Scan for the cell matching the given text and deliver its (x, y) coordinate at center. 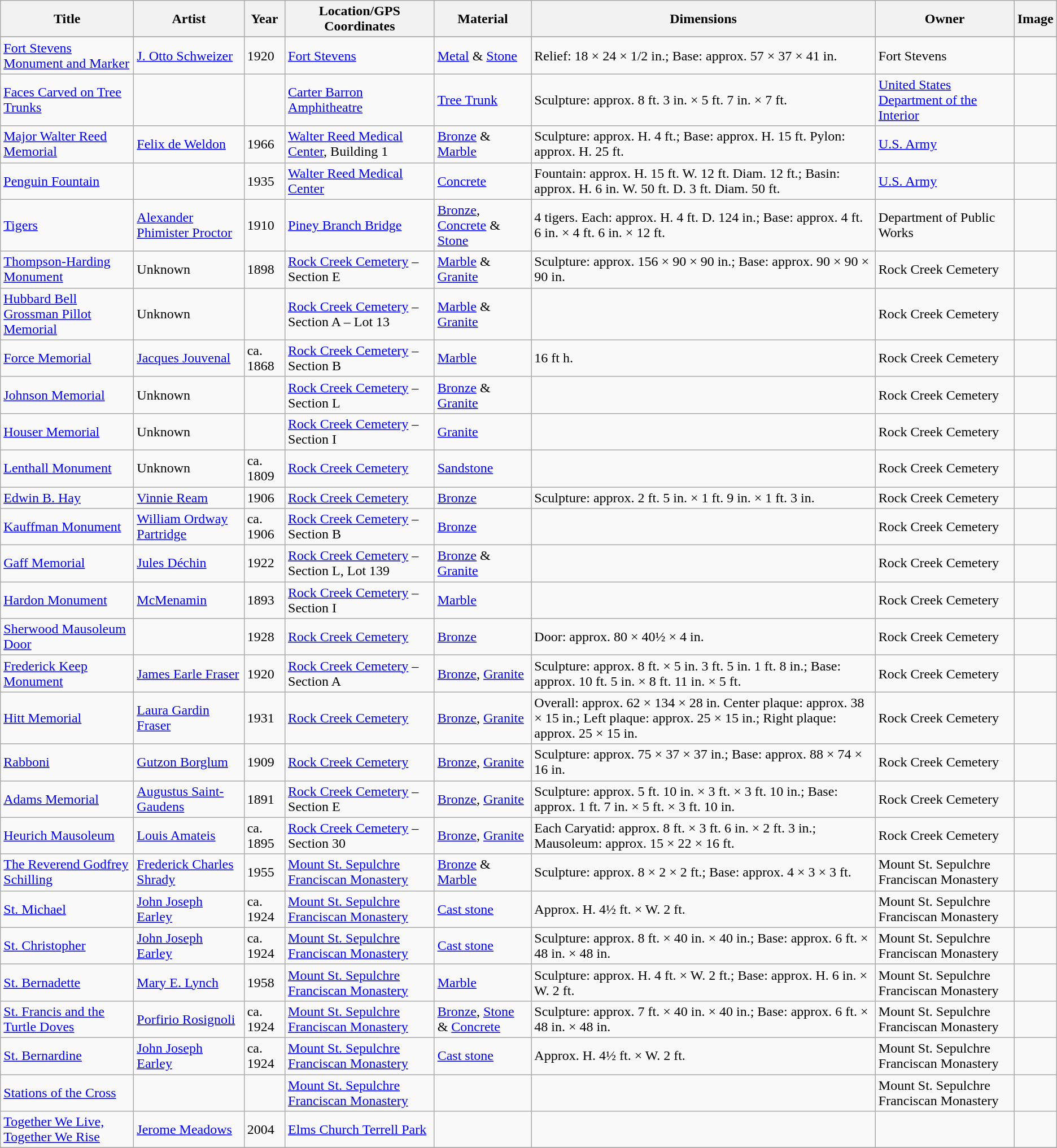
Sculpture: approx. 8 ft. × 40 in. × 40 in.; Base: approx. 6 ft. × 48 in. × 48 in. (704, 946)
ca. 1906 (264, 527)
Porfirio Rosignoli (189, 1019)
Thompson-Harding Monument (67, 270)
James Earle Fraser (189, 674)
Sculpture: approx. 2 ft. 5 in. × 1 ft. 9 in. × 1 ft. 3 in. (704, 497)
Louis Amateis (189, 835)
St. Bernadette (67, 982)
J. Otto Schweizer (189, 55)
Sculpture: approx. 8 ft. 3 in. × 5 ft. 7 in. × 7 ft. (704, 100)
Edwin B. Hay (67, 497)
Jerome Meadows (189, 1130)
Force Memorial (67, 358)
Metal & Stone (483, 55)
Walter Reed Medical Center (360, 181)
Sculpture: approx. 156 × 90 × 90 in.; Base: approx. 90 × 90 × 90 in. (704, 270)
1906 (264, 497)
ca. 1809 (264, 468)
St. Bernardine (67, 1055)
Tree Trunk (483, 100)
1922 (264, 563)
ca. 1868 (264, 358)
Owner (945, 19)
Together We Live, Together We Rise (67, 1130)
Frederick Keep Monument (67, 674)
1893 (264, 601)
Elms Church Terrell Park (360, 1130)
Piney Branch Bridge (360, 225)
Sculpture: approx. 8 ft. × 5 in. 3 ft. 5 in. 1 ft. 8 in.; Base: approx. 10 ft. 5 in. × 8 ft. 11 in. × 5 ft. (704, 674)
1931 (264, 718)
Laura Gardin Fraser (189, 718)
Year (264, 19)
Carter Barron Amphitheatre (360, 100)
McMenamin (189, 601)
1928 (264, 637)
1898 (264, 270)
Felix de Weldon (189, 144)
Sculpture: approx. 7 ft. × 40 in. × 40 in.; Base: approx. 6 ft. × 48 in. × 48 in. (704, 1019)
Bronze, Stone & Concrete (483, 1019)
1910 (264, 225)
Sculpture: approx. 75 × 37 × 37 in.; Base: approx. 88 × 74 × 16 in. (704, 762)
Concrete (483, 181)
Gutzon Borglum (189, 762)
William Ordway Partridge (189, 527)
The Reverend Godfrey Schilling (67, 873)
Title (67, 19)
Fountain: approx. H. 15 ft. W. 12 ft. Diam. 12 ft.; Basin: approx. H. 6 in. W. 50 ft. D. 3 ft. Diam. 50 ft. (704, 181)
Heurich Mausoleum (67, 835)
Gaff Memorial (67, 563)
Frederick Charles Shrady (189, 873)
Penguin Fountain (67, 181)
Sherwood Mausoleum Door (67, 637)
Rock Creek Cemetery – Section A (360, 674)
1966 (264, 144)
Granite (483, 431)
St. Michael (67, 909)
Material (483, 19)
Major Walter Reed Memorial (67, 144)
Rock Creek Cemetery – Section L, Lot 139 (360, 563)
Augustus Saint-Gaudens (189, 799)
Relief: 18 × 24 × 1/2 in.; Base: approx. 57 × 37 × 41 in. (704, 55)
Stations of the Cross (67, 1093)
Overall: approx. 62 × 134 × 28 in. Center plaque: approx. 38 × 15 in.; Left plaque: approx. 25 × 15 in.; Right plaque: approx. 25 × 15 in. (704, 718)
St. Francis and the Turtle Doves (67, 1019)
Location/GPS Coordinates (360, 19)
Door: approx. 80 × 40½ × 4 in. (704, 637)
Rock Creek Cemetery – Section L (360, 395)
Rabboni (67, 762)
Kauffman Monument (67, 527)
Rock Creek Cemetery – Section A – Lot 13 (360, 314)
Mary E. Lynch (189, 982)
St. Christopher (67, 946)
2004 (264, 1130)
1909 (264, 762)
Faces Carved on Tree Trunks (67, 100)
16 ft h. (704, 358)
Johnson Memorial (67, 395)
Lenthall Monument (67, 468)
Adams Memorial (67, 799)
Vinnie Ream (189, 497)
Tigers (67, 225)
Sculpture: approx. H. 4 ft.; Base: approx. H. 15 ft. Pylon: approx. H. 25 ft. (704, 144)
Hardon Monument (67, 601)
1891 (264, 799)
Bronze, Concrete & Stone (483, 225)
1935 (264, 181)
Hubbard Bell Grossman Pillot Memorial (67, 314)
United States Department of the Interior (945, 100)
ca. 1895 (264, 835)
Sculpture: approx. 8 × 2 × 2 ft.; Base: approx. 4 × 3 × 3 ft. (704, 873)
Dimensions (704, 19)
Sculpture: approx. 5 ft. 10 in. × 3 ft. × 3 ft. 10 in.; Base: approx. 1 ft. 7 in. × 5 ft. × 3 ft. 10 in. (704, 799)
Each Caryatid: approx. 8 ft. × 3 ft. 6 in. × 2 ft. 3 in.; Mausoleum: approx. 15 × 22 × 16 ft. (704, 835)
1958 (264, 982)
Fort Stevens Monument and Marker (67, 55)
4 tigers. Each: approx. H. 4 ft. D. 124 in.; Base: approx. 4 ft. 6 in. × 4 ft. 6 in. × 12 ft. (704, 225)
1955 (264, 873)
Alexander Phimister Proctor (189, 225)
Sandstone (483, 468)
Image (1036, 19)
Rock Creek Cemetery – Section 30 (360, 835)
Artist (189, 19)
Houser Memorial (67, 431)
Walter Reed Medical Center, Building 1 (360, 144)
Hitt Memorial (67, 718)
Jules Déchin (189, 563)
Sculpture: approx. H. 4 ft. × W. 2 ft.; Base: approx. H. 6 in. × W. 2 ft. (704, 982)
Jacques Jouvenal (189, 358)
Department of Public Works (945, 225)
